Find where the given text appears and provide that cell's center as [X, Y] coordinate. 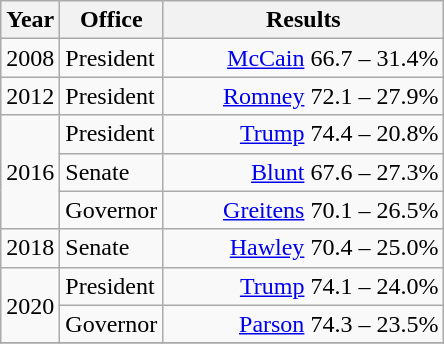
2018 [30, 248]
Blunt 67.6 – 27.3% [304, 172]
2012 [30, 96]
Results [304, 20]
Office [112, 20]
Trump 74.4 – 20.8% [304, 134]
2020 [30, 305]
Greitens 70.1 – 26.5% [304, 210]
2016 [30, 172]
Hawley 70.4 – 25.0% [304, 248]
2008 [30, 58]
Parson 74.3 – 23.5% [304, 324]
Trump 74.1 – 24.0% [304, 286]
McCain 66.7 – 31.4% [304, 58]
Year [30, 20]
Romney 72.1 – 27.9% [304, 96]
